Return [X, Y] of the center of cell containing provided text 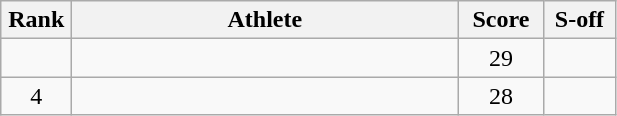
29 [501, 58]
Rank [36, 20]
28 [501, 96]
Athlete [265, 20]
S-off [580, 20]
Score [501, 20]
4 [36, 96]
